Extract the (x, y) coordinate from the center of the cell holding the provided text.  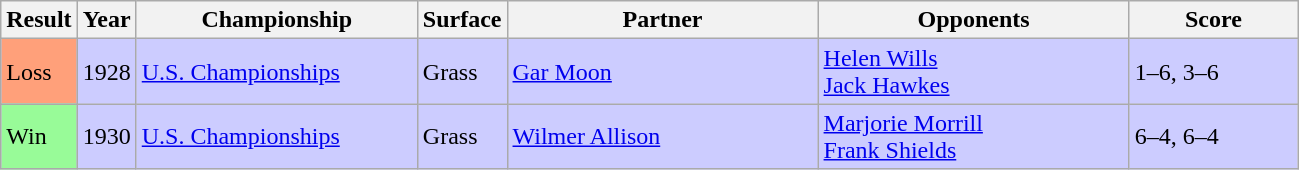
Partner (662, 20)
Championship (276, 20)
1928 (106, 72)
Opponents (974, 20)
Result (39, 20)
Marjorie Morrill Frank Shields (974, 136)
1930 (106, 136)
Year (106, 20)
Gar Moon (662, 72)
Loss (39, 72)
Wilmer Allison (662, 136)
6–4, 6–4 (1214, 136)
Helen Wills Jack Hawkes (974, 72)
Score (1214, 20)
Surface (462, 20)
1–6, 3–6 (1214, 72)
Win (39, 136)
